Return [X, Y] of the center of cell containing provided text 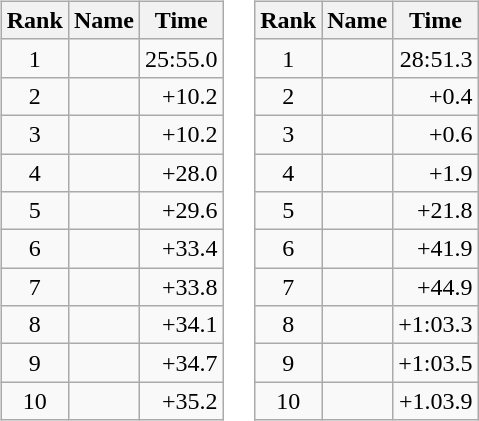
+28.0 [181, 173]
+33.4 [181, 249]
+41.9 [436, 249]
+1.9 [436, 173]
+29.6 [181, 211]
+21.8 [436, 211]
+0.6 [436, 134]
+44.9 [436, 287]
28:51.3 [436, 58]
+1:03.5 [436, 363]
25:55.0 [181, 58]
+33.8 [181, 287]
+1:03.3 [436, 325]
+0.4 [436, 96]
+34.1 [181, 325]
+1.03.9 [436, 401]
+34.7 [181, 363]
+35.2 [181, 401]
